Extract the [x, y] coordinate from the center of the cell holding the provided text.  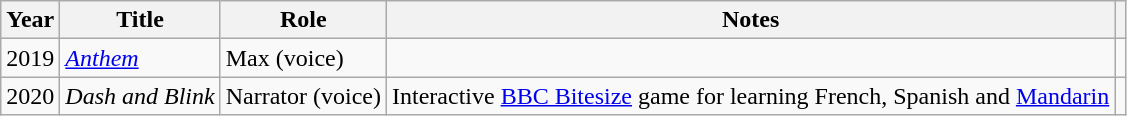
Dash and Blink [140, 96]
Notes [751, 20]
Narrator (voice) [303, 96]
Title [140, 20]
Year [30, 20]
2020 [30, 96]
Max (voice) [303, 58]
Role [303, 20]
Anthem [140, 58]
2019 [30, 58]
Interactive BBC Bitesize game for learning French, Spanish and Mandarin [751, 96]
